Return the [x, y] coordinate for the center point of the cell that contains the specified text.  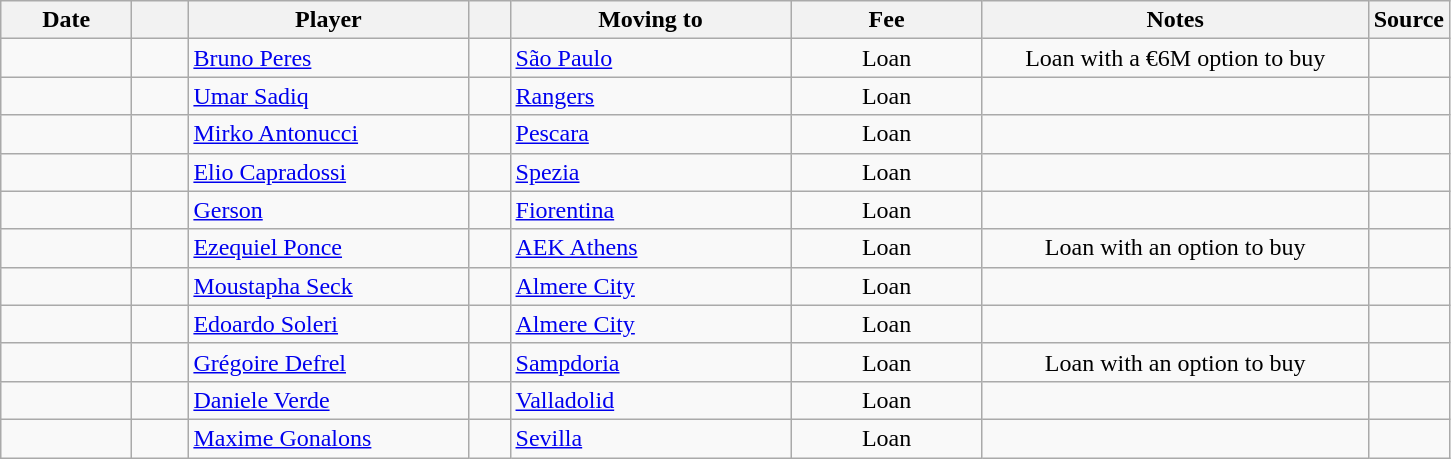
Umar Sadiq [328, 96]
Mirko Antonucci [328, 134]
Fiorentina [650, 210]
Ezequiel Ponce [328, 248]
Pescara [650, 134]
Maxime Gonalons [328, 438]
Moustapha Seck [328, 286]
Source [1408, 20]
Bruno Peres [328, 58]
Gerson [328, 210]
AEK Athens [650, 248]
Rangers [650, 96]
Notes [1175, 20]
Elio Capradossi [328, 172]
Loan with a €6M option to buy [1175, 58]
Valladolid [650, 400]
São Paulo [650, 58]
Moving to [650, 20]
Date [66, 20]
Spezia [650, 172]
Sampdoria [650, 362]
Grégoire Defrel [328, 362]
Player [328, 20]
Fee [886, 20]
Sevilla [650, 438]
Edoardo Soleri [328, 324]
Daniele Verde [328, 400]
